Scan for the cell matching the given text and deliver its (X, Y) coordinate at center. 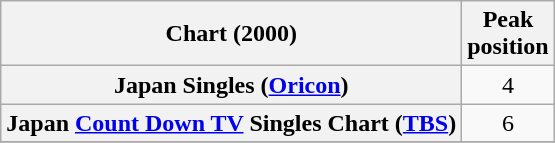
Japan Singles (Oricon) (232, 85)
4 (508, 85)
6 (508, 123)
Japan Count Down TV Singles Chart (TBS) (232, 123)
Chart (2000) (232, 34)
Peakposition (508, 34)
